Find where the given text appears and provide that cell's center as [X, Y] coordinate. 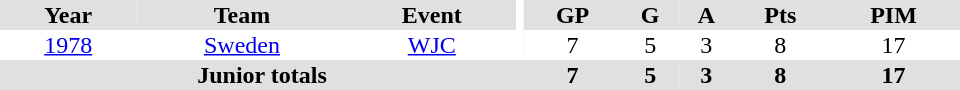
A [706, 15]
GP [572, 15]
Sweden [242, 45]
Junior totals [262, 75]
Year [68, 15]
Event [432, 15]
Team [242, 15]
G [650, 15]
Pts [781, 15]
PIM [894, 15]
WJC [432, 45]
1978 [68, 45]
